Search for the cell housing the specified text and yield its [x, y] center coordinate. 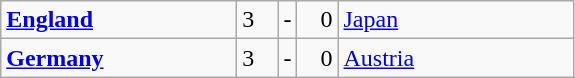
Germany [119, 58]
Austria [456, 58]
Japan [456, 20]
England [119, 20]
